Scan for the cell matching the given text and deliver its (x, y) coordinate at center. 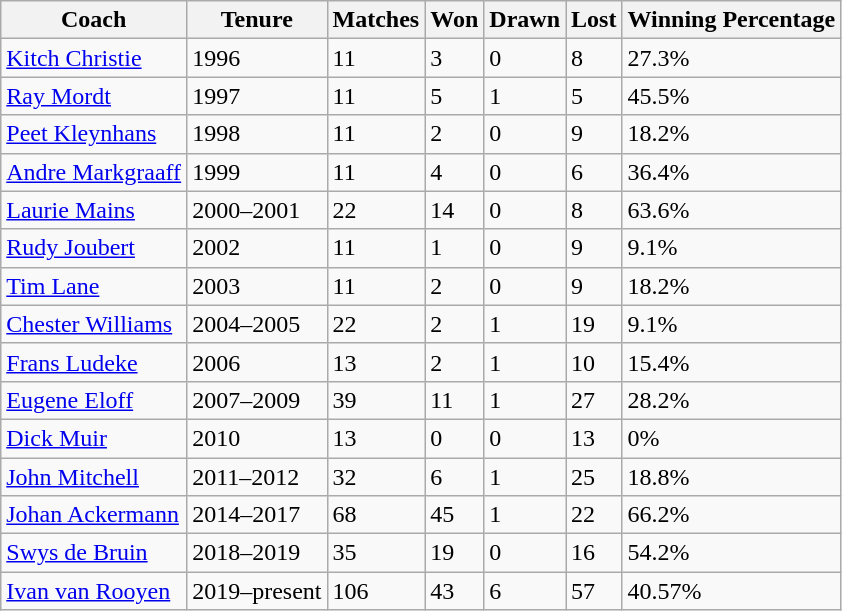
1997 (257, 96)
2011–2012 (257, 477)
2002 (257, 248)
3 (454, 58)
Dick Muir (94, 438)
63.6% (732, 210)
106 (376, 591)
10 (594, 362)
57 (594, 591)
Johan Ackermann (94, 515)
Chester Williams (94, 324)
45 (454, 515)
45.5% (732, 96)
Tenure (257, 20)
25 (594, 477)
Kitch Christie (94, 58)
Andre Markgraaff (94, 172)
2018–2019 (257, 553)
John Mitchell (94, 477)
14 (454, 210)
Coach (94, 20)
15.4% (732, 362)
68 (376, 515)
Laurie Mains (94, 210)
Ray Mordt (94, 96)
1998 (257, 134)
32 (376, 477)
1996 (257, 58)
Drawn (525, 20)
35 (376, 553)
Tim Lane (94, 286)
Lost (594, 20)
Eugene Eloff (94, 400)
Ivan van Rooyen (94, 591)
0% (732, 438)
36.4% (732, 172)
Frans Ludeke (94, 362)
Winning Percentage (732, 20)
2003 (257, 286)
39 (376, 400)
2006 (257, 362)
Matches (376, 20)
2010 (257, 438)
2000–2001 (257, 210)
16 (594, 553)
2007–2009 (257, 400)
18.8% (732, 477)
Won (454, 20)
4 (454, 172)
40.57% (732, 591)
27 (594, 400)
Rudy Joubert (94, 248)
43 (454, 591)
2004–2005 (257, 324)
Swys de Bruin (94, 553)
28.2% (732, 400)
66.2% (732, 515)
54.2% (732, 553)
2019–present (257, 591)
2014–2017 (257, 515)
1999 (257, 172)
27.3% (732, 58)
Peet Kleynhans (94, 134)
